Identify which cell holds the provided text, then report its [X, Y] central coordinate. 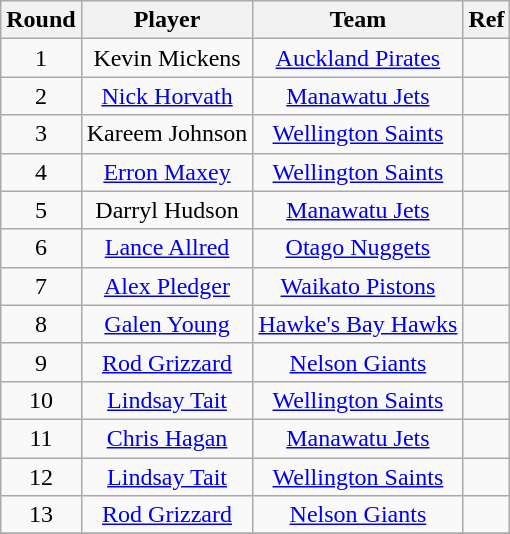
1 [41, 58]
13 [41, 515]
Alex Pledger [167, 286]
9 [41, 362]
8 [41, 324]
4 [41, 172]
3 [41, 134]
Galen Young [167, 324]
10 [41, 400]
Lance Allred [167, 248]
Team [358, 20]
6 [41, 248]
12 [41, 477]
Erron Maxey [167, 172]
Chris Hagan [167, 438]
Otago Nuggets [358, 248]
2 [41, 96]
Player [167, 20]
Nick Horvath [167, 96]
Ref [486, 20]
7 [41, 286]
Waikato Pistons [358, 286]
Darryl Hudson [167, 210]
Round [41, 20]
Kareem Johnson [167, 134]
Auckland Pirates [358, 58]
Kevin Mickens [167, 58]
11 [41, 438]
Hawke's Bay Hawks [358, 324]
5 [41, 210]
